Extract the (X, Y) coordinate from the center of the cell holding the provided text.  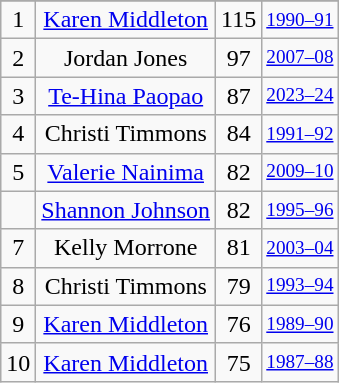
Kelly Morrone (126, 248)
7 (18, 248)
81 (239, 248)
3 (18, 96)
2 (18, 58)
1 (18, 20)
1989–90 (300, 324)
1990–91 (300, 20)
115 (239, 20)
5 (18, 172)
1995–96 (300, 210)
76 (239, 324)
1991–92 (300, 134)
8 (18, 286)
79 (239, 286)
Jordan Jones (126, 58)
2023–24 (300, 96)
87 (239, 96)
84 (239, 134)
2007–08 (300, 58)
9 (18, 324)
97 (239, 58)
75 (239, 362)
10 (18, 362)
Shannon Johnson (126, 210)
1987–88 (300, 362)
Te-Hina Paopao (126, 96)
4 (18, 134)
Valerie Nainima (126, 172)
2009–10 (300, 172)
2003–04 (300, 248)
1993–94 (300, 286)
